Locate the cell with the specified text and output its [x, y] center coordinate. 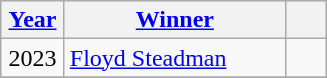
Winner [174, 20]
Floyd Steadman [174, 58]
2023 [33, 58]
Year [33, 20]
